Capture the cell that displays the provided text and extract its (x, y) central coordinate. 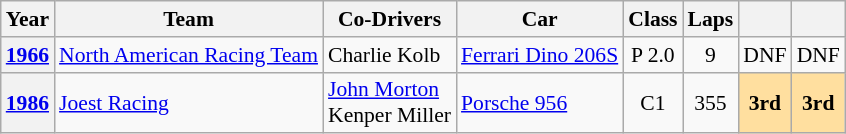
Ferrari Dino 206S (540, 55)
Year (28, 19)
Class (652, 19)
Team (188, 19)
Joest Racing (188, 102)
Porsche 956 (540, 102)
355 (711, 102)
P 2.0 (652, 55)
Laps (711, 19)
1966 (28, 55)
1986 (28, 102)
North American Racing Team (188, 55)
Car (540, 19)
Charlie Kolb (390, 55)
Co-Drivers (390, 19)
9 (711, 55)
John Morton Kenper Miller (390, 102)
C1 (652, 102)
